From the cell containing the given text, extract its center point as [X, Y] coordinate. 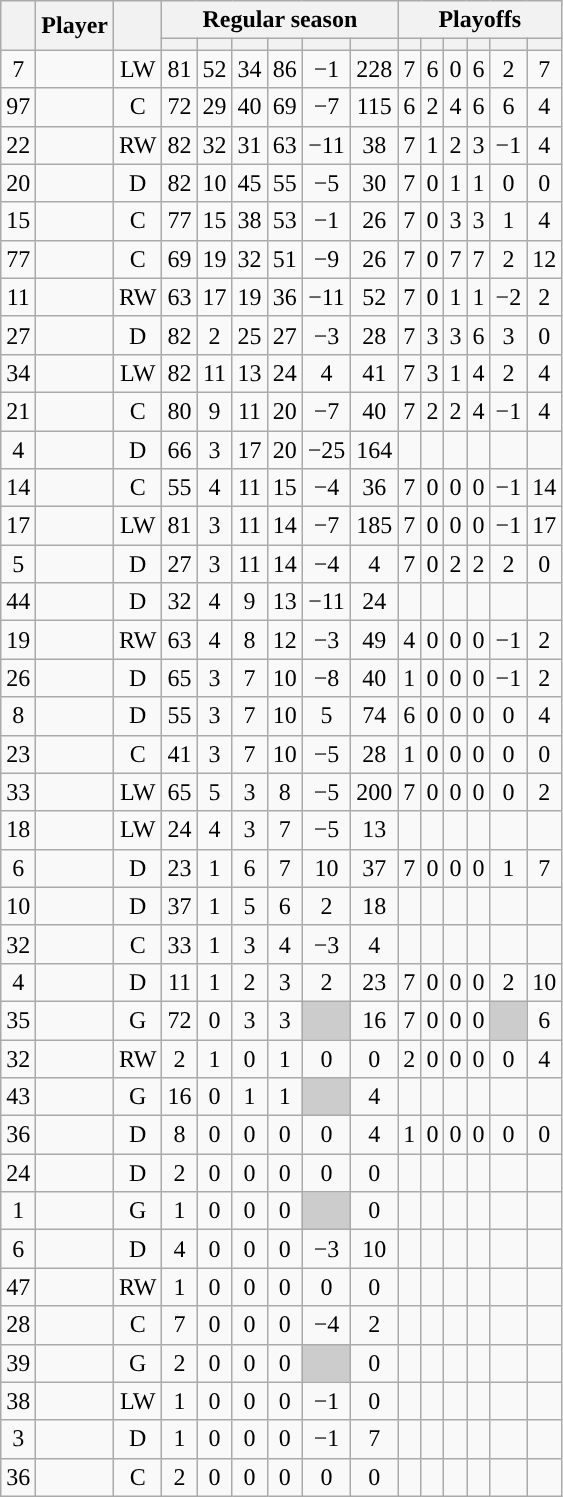
200 [374, 792]
66 [180, 449]
185 [374, 526]
Regular season [280, 20]
39 [18, 1363]
−8 [326, 678]
97 [18, 107]
115 [374, 107]
Player [75, 26]
31 [250, 145]
21 [18, 411]
43 [18, 1097]
35 [18, 1020]
Playoffs [480, 20]
80 [180, 411]
29 [214, 107]
45 [250, 183]
−2 [508, 297]
51 [284, 259]
49 [374, 640]
228 [374, 69]
−9 [326, 259]
86 [284, 69]
44 [18, 602]
−25 [326, 449]
25 [250, 335]
74 [374, 716]
22 [18, 145]
53 [284, 221]
30 [374, 183]
47 [18, 1287]
164 [374, 449]
